Return [x, y] of the center of cell containing provided text 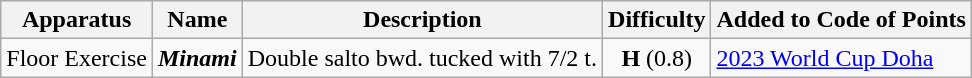
Floor Exercise [77, 58]
Difficulty [657, 20]
Added to Code of Points [841, 20]
Apparatus [77, 20]
Minami [197, 58]
Name [197, 20]
2023 World Cup Doha [841, 58]
Description [422, 20]
H (0.8) [657, 58]
Double salto bwd. tucked with 7/2 t. [422, 58]
